Scan for the cell matching the given text and deliver its (x, y) coordinate at center. 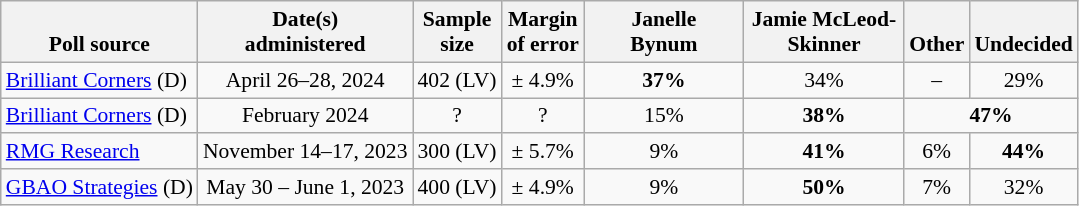
400 (LV) (456, 187)
Date(s)administered (306, 32)
50% (824, 187)
RMG Research (100, 152)
41% (824, 152)
April 26–28, 2024 (306, 80)
GBAO Strategies (D) (100, 187)
Marginof error (543, 32)
Samplesize (456, 32)
34% (824, 80)
6% (936, 152)
May 30 – June 1, 2023 (306, 187)
44% (1023, 152)
Other (936, 32)
7% (936, 187)
32% (1023, 187)
402 (LV) (456, 80)
29% (1023, 80)
47% (991, 116)
– (936, 80)
JanelleBynum (664, 32)
February 2024 (306, 116)
November 14–17, 2023 (306, 152)
300 (LV) (456, 152)
Undecided (1023, 32)
Poll source (100, 32)
± 5.7% (543, 152)
Jamie McLeod-Skinner (824, 32)
15% (664, 116)
38% (824, 116)
37% (664, 80)
